Find where the given text appears and provide that cell's center as [X, Y] coordinate. 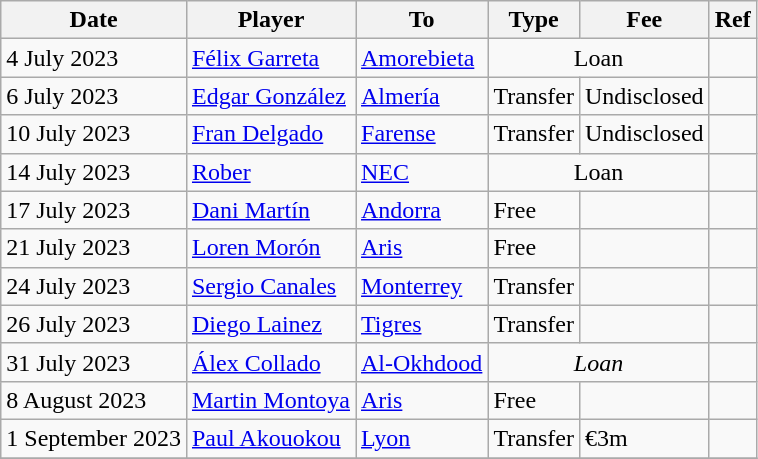
Type [534, 20]
31 July 2023 [94, 362]
24 July 2023 [94, 286]
Rober [270, 172]
10 July 2023 [94, 134]
Almería [422, 96]
NEC [422, 172]
Álex Collado [270, 362]
Fran Delgado [270, 134]
Edgar González [270, 96]
Farense [422, 134]
Al-Okhdood [422, 362]
€3m [644, 438]
Félix Garreta [270, 58]
Loren Morón [270, 248]
Ref [732, 20]
To [422, 20]
Lyon [422, 438]
4 July 2023 [94, 58]
1 September 2023 [94, 438]
Andorra [422, 210]
Dani Martín [270, 210]
Diego Lainez [270, 324]
14 July 2023 [94, 172]
6 July 2023 [94, 96]
Date [94, 20]
8 August 2023 [94, 400]
Tigres [422, 324]
17 July 2023 [94, 210]
26 July 2023 [94, 324]
Monterrey [422, 286]
Paul Akouokou [270, 438]
Fee [644, 20]
21 July 2023 [94, 248]
Martin Montoya [270, 400]
Player [270, 20]
Amorebieta [422, 58]
Sergio Canales [270, 286]
